Output the [x, y] coordinate of the center of the cell containing the given text.  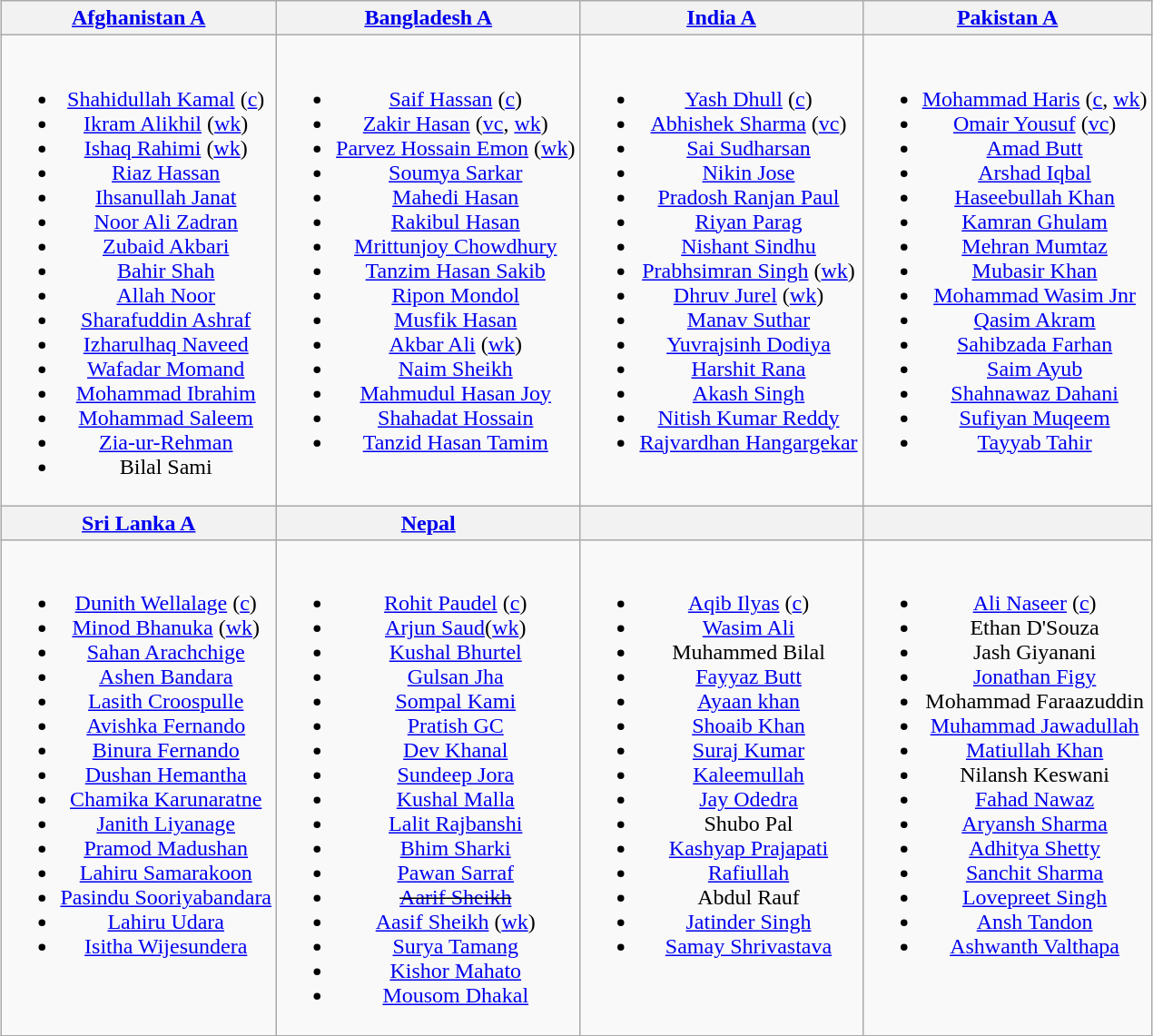
Afghanistan A [139, 18]
Bangladesh A [429, 18]
Pakistan A [1008, 18]
India A [721, 18]
Nepal [429, 523]
Sri Lanka A [139, 523]
